Output the [X, Y] coordinate of the center of the cell containing the given text.  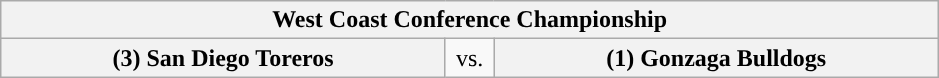
(1) Gonzaga Bulldogs [716, 58]
vs. [470, 58]
West Coast Conference Championship [470, 20]
(3) San Diego Toreros [224, 58]
